Find where the given text appears and provide that cell's center as [x, y] coordinate. 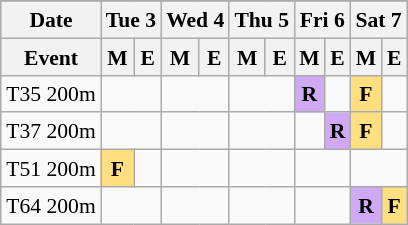
Fri 6 [322, 20]
Event [50, 56]
T51 200m [50, 168]
T35 200m [50, 94]
T37 200m [50, 130]
Thu 5 [262, 20]
Tue 3 [131, 20]
Sat 7 [378, 20]
T64 200m [50, 204]
Date [50, 20]
Wed 4 [195, 20]
